Determine the [x, y] coordinate at the center of the cell enclosing the given text.  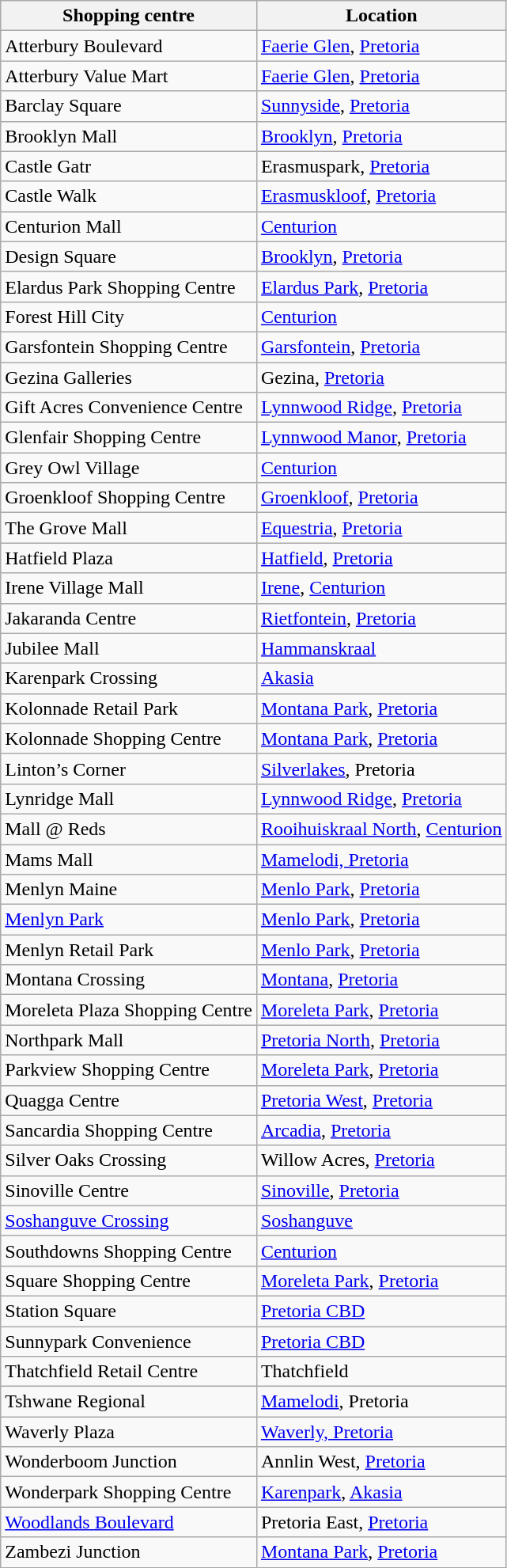
Silver Oaks Crossing [129, 1160]
Waverly Plaza [129, 1432]
Karenpark Crossing [129, 678]
Design Square [129, 256]
Brooklyn Mall [129, 136]
Annlin West, Pretoria [381, 1462]
Garsfontein, Pretoria [381, 347]
Sinoville, Pretoria [381, 1190]
Garsfontein Shopping Centre [129, 347]
Montana Crossing [129, 980]
Glenfair Shopping Centre [129, 438]
Karenpark, Akasia [381, 1492]
Elardus Park Shopping Centre [129, 287]
Groenkloof Shopping Centre [129, 498]
Jakaranda Centre [129, 618]
Elardus Park, Pretoria [381, 287]
Soshanguve [381, 1221]
Rietfontein, Pretoria [381, 618]
Mall @ Reds [129, 829]
Wonderboom Junction [129, 1462]
Station Square [129, 1311]
Castle Walk [129, 196]
Shopping centre [129, 16]
Kolonnade Shopping Centre [129, 738]
Barclay Square [129, 106]
Irene, Centurion [381, 588]
Irene Village Mall [129, 588]
Soshanguve Crossing [129, 1221]
Atterbury Value Mart [129, 76]
Grey Owl Village [129, 468]
Lynridge Mall [129, 799]
Sinoville Centre [129, 1190]
Moreleta Plaza Shopping Centre [129, 1010]
Erasmuspark, Pretoria [381, 166]
Sancardia Shopping Centre [129, 1130]
Wonderpark Shopping Centre [129, 1492]
Parkview Shopping Centre [129, 1070]
Willow Acres, Pretoria [381, 1160]
Pretoria East, Pretoria [381, 1522]
Erasmuskloof, Pretoria [381, 196]
Pretoria North, Pretoria [381, 1040]
Quagga Centre [129, 1100]
Thatchfield [381, 1372]
Groenkloof, Pretoria [381, 498]
Waverly, Pretoria [381, 1432]
Sunnyside, Pretoria [381, 106]
Forest Hill City [129, 317]
Menlyn Maine [129, 890]
Location [381, 16]
Linton’s Corner [129, 769]
Pretoria West, Pretoria [381, 1100]
Castle Gatr [129, 166]
Tshwane Regional [129, 1402]
Akasia [381, 678]
Mams Mall [129, 859]
Arcadia, Pretoria [381, 1130]
Southdowns Shopping Centre [129, 1251]
Gezina, Pretoria [381, 378]
The Grove Mall [129, 528]
Hatfield Plaza [129, 558]
Rooihuiskraal North, Centurion [381, 829]
Woodlands Boulevard [129, 1522]
Silverlakes, Pretoria [381, 769]
Northpark Mall [129, 1040]
Hammanskraal [381, 648]
Lynnwood Manor, Pretoria [381, 438]
Equestria, Pretoria [381, 528]
Montana, Pretoria [381, 980]
Jubilee Mall [129, 648]
Menlyn Retail Park [129, 950]
Centurion Mall [129, 226]
Gift Acres Convenience Centre [129, 408]
Sunnypark Convenience [129, 1342]
Square Shopping Centre [129, 1281]
Kolonnade Retail Park [129, 708]
Gezina Galleries [129, 378]
Atterbury Boulevard [129, 46]
Menlyn Park [129, 920]
Thatchfield Retail Centre [129, 1372]
Hatfield, Pretoria [381, 558]
Zambezi Junction [129, 1552]
